Pinpoint the cell where the given text exists, returning its (X, Y) midpoint coordinate. 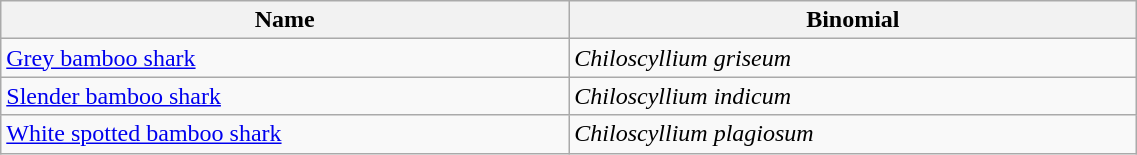
Chiloscyllium indicum (853, 96)
Chiloscyllium plagiosum (853, 134)
Binomial (853, 20)
Slender bamboo shark (285, 96)
Grey bamboo shark (285, 58)
White spotted bamboo shark (285, 134)
Chiloscyllium griseum (853, 58)
Name (285, 20)
